Determine the [x, y] coordinate at the center of the cell enclosing the given text.  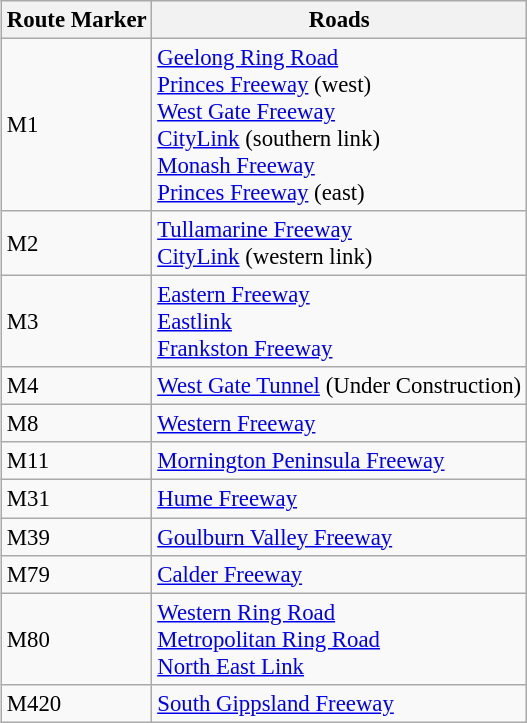
M4 [77, 386]
Western Ring Road Metropolitan Ring Road North East Link [340, 639]
Route Marker [77, 20]
Western Freeway [340, 424]
Roads [340, 20]
M79 [77, 574]
Calder Freeway [340, 574]
M8 [77, 424]
M2 [77, 244]
M39 [77, 537]
M11 [77, 461]
Mornington Peninsula Freeway [340, 461]
West Gate Tunnel (Under Construction) [340, 386]
Geelong Ring Road Princes Freeway (west)West Gate Freeway CityLink (southern link)Monash Freeway Princes Freeway (east) [340, 126]
M31 [77, 499]
South Gippsland Freeway [340, 703]
Tullamarine Freeway CityLink (western link) [340, 244]
Goulburn Valley Freeway [340, 537]
Hume Freeway [340, 499]
M420 [77, 703]
M3 [77, 322]
M1 [77, 126]
M80 [77, 639]
Eastern Freeway Eastlink Frankston Freeway [340, 322]
